Locate the cell with the specified text and output its [x, y] center coordinate. 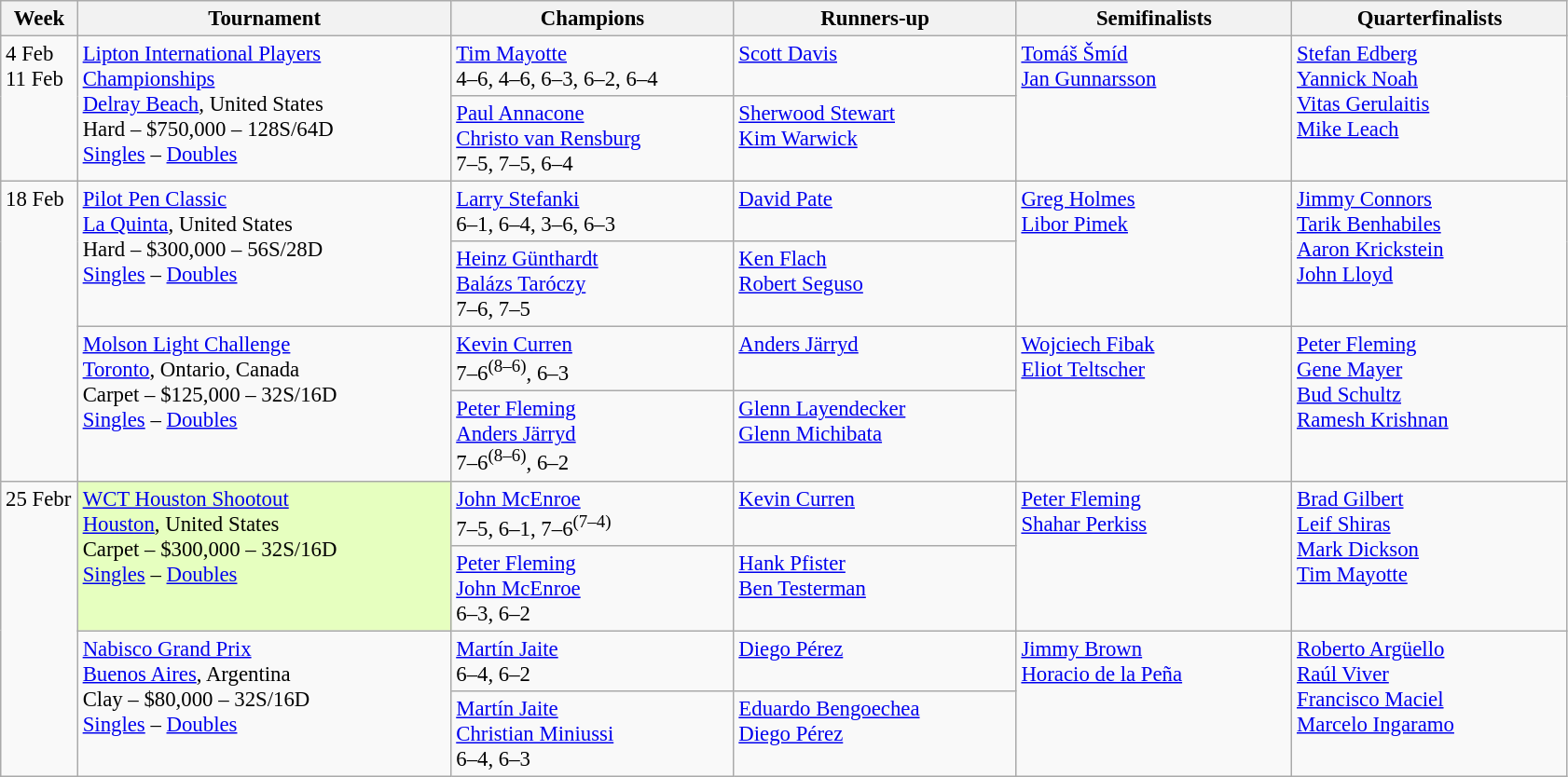
David Pate [874, 212]
Hank Pfister Ben Testerman [874, 588]
Martín Jaite6–4, 6–2 [593, 661]
Scott Davis [874, 67]
Tournament [265, 19]
Peter Fleming Gene Mayer Bud Schultz Ramesh Krishnan [1430, 404]
Peter Fleming John McEnroe6–3, 6–2 [593, 588]
Peter Fleming Shahar Perkiss [1154, 555]
18 Feb [39, 332]
Molson Light Challenge Toronto, Ontario, CanadaCarpet – $125,000 – 32S/16DSingles – Doubles [265, 404]
Kevin Curren7–6(8–6), 6–3 [593, 360]
Runners-up [874, 19]
Jimmy Connors Tarik Benhabiles Aaron Krickstein John Lloyd [1430, 254]
Eduardo Bengoechea Diego Pérez [874, 734]
Roberto Argüello Raúl Viver Francisco Maciel Marcelo Ingaramo [1430, 703]
Jimmy Brown Horacio de la Peña [1154, 703]
Tim Mayotte4–6, 4–6, 6–3, 6–2, 6–4 [593, 67]
25 Febr [39, 628]
Heinz Günthardt Balázs Taróczy7–6, 7–5 [593, 284]
Kevin Curren [874, 512]
John McEnroe7–5, 6–1, 7–6(7–4) [593, 512]
Diego Pérez [874, 661]
Greg Holmes Libor Pimek [1154, 254]
Quarterfinalists [1430, 19]
Lipton International Players Championships Delray Beach, United StatesHard – $750,000 – 128S/64DSingles – Doubles [265, 109]
Paul Annacone Christo van Rensburg7–5, 7–5, 6–4 [593, 139]
4 Feb11 Feb [39, 109]
Stefan Edberg Yannick Noah Vitas Gerulaitis Mike Leach [1430, 109]
Week [39, 19]
Ken Flach Robert Seguso [874, 284]
WCT Houston Shootout Houston, United StatesCarpet – $300,000 – 32S/16D Singles – Doubles [265, 555]
Semifinalists [1154, 19]
Tomáš Šmíd Jan Gunnarsson [1154, 109]
Nabisco Grand Prix Buenos Aires, ArgentinaClay – $80,000 – 32S/16DSingles – Doubles [265, 703]
Brad Gilbert Leif Shiras Mark Dickson Tim Mayotte [1430, 555]
Anders Järryd [874, 360]
Wojciech Fibak Eliot Teltscher [1154, 404]
Martín Jaite Christian Miniussi6–4, 6–3 [593, 734]
Larry Stefanki6–1, 6–4, 3–6, 6–3 [593, 212]
Sherwood Stewart Kim Warwick [874, 139]
Pilot Pen Classic La Quinta, United StatesHard – $300,000 – 56S/28DSingles – Doubles [265, 254]
Champions [593, 19]
Peter Fleming Anders Järryd7–6(8–6), 6–2 [593, 436]
Glenn Layendecker Glenn Michibata [874, 436]
